Return the [x, y] coordinate for the center point of the cell that contains the specified text.  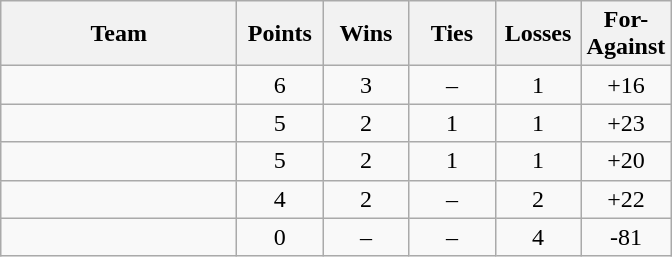
+23 [626, 123]
Ties [452, 34]
6 [280, 85]
+20 [626, 161]
3 [366, 85]
Points [280, 34]
Team [119, 34]
+22 [626, 199]
0 [280, 237]
-81 [626, 237]
Wins [366, 34]
For-Against [626, 34]
+16 [626, 85]
Losses [538, 34]
